Identify which cell holds the provided text, then report its (x, y) central coordinate. 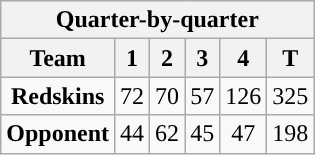
72 (132, 96)
126 (244, 96)
70 (168, 96)
45 (202, 134)
Redskins (58, 96)
Opponent (58, 134)
T (290, 58)
44 (132, 134)
198 (290, 134)
62 (168, 134)
3 (202, 58)
325 (290, 96)
Team (58, 58)
1 (132, 58)
Quarter-by-quarter (158, 20)
4 (244, 58)
2 (168, 58)
57 (202, 96)
47 (244, 134)
